Detect which cell encompasses the target text, then output its (X, Y) center coordinate. 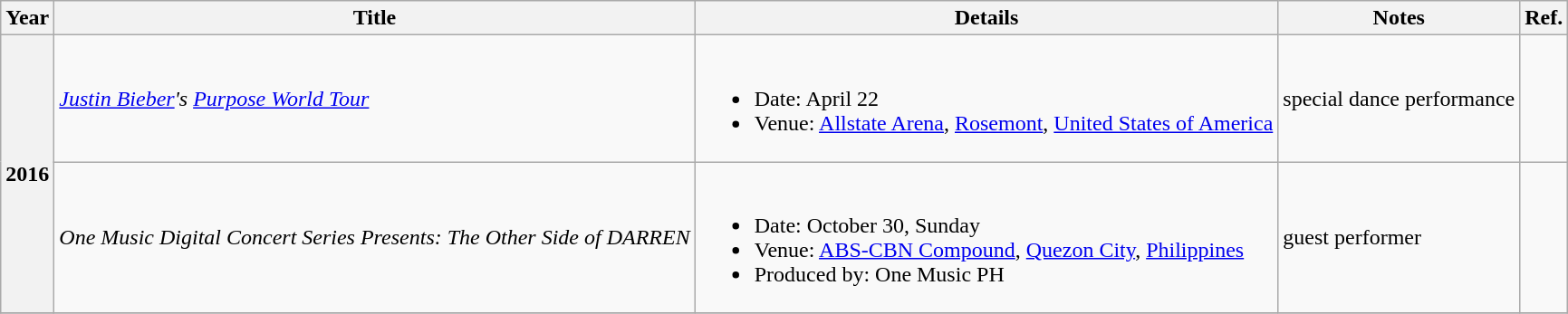
Date: October 30, SundayVenue: ABS-CBN Compound, Quezon City, PhilippinesProduced by: One Music PH (986, 237)
2016 (27, 174)
Year (27, 18)
Details (986, 18)
special dance performance (1399, 99)
Date: April 22Venue: Allstate Arena, Rosemont, United States of America (986, 99)
guest performer (1399, 237)
Notes (1399, 18)
Justin Bieber's Purpose World Tour (375, 99)
Title (375, 18)
Ref. (1544, 18)
One Music Digital Concert Series Presents: The Other Side of DARREN (375, 237)
